Determine the (x, y) coordinate at the center of the cell enclosing the given text.  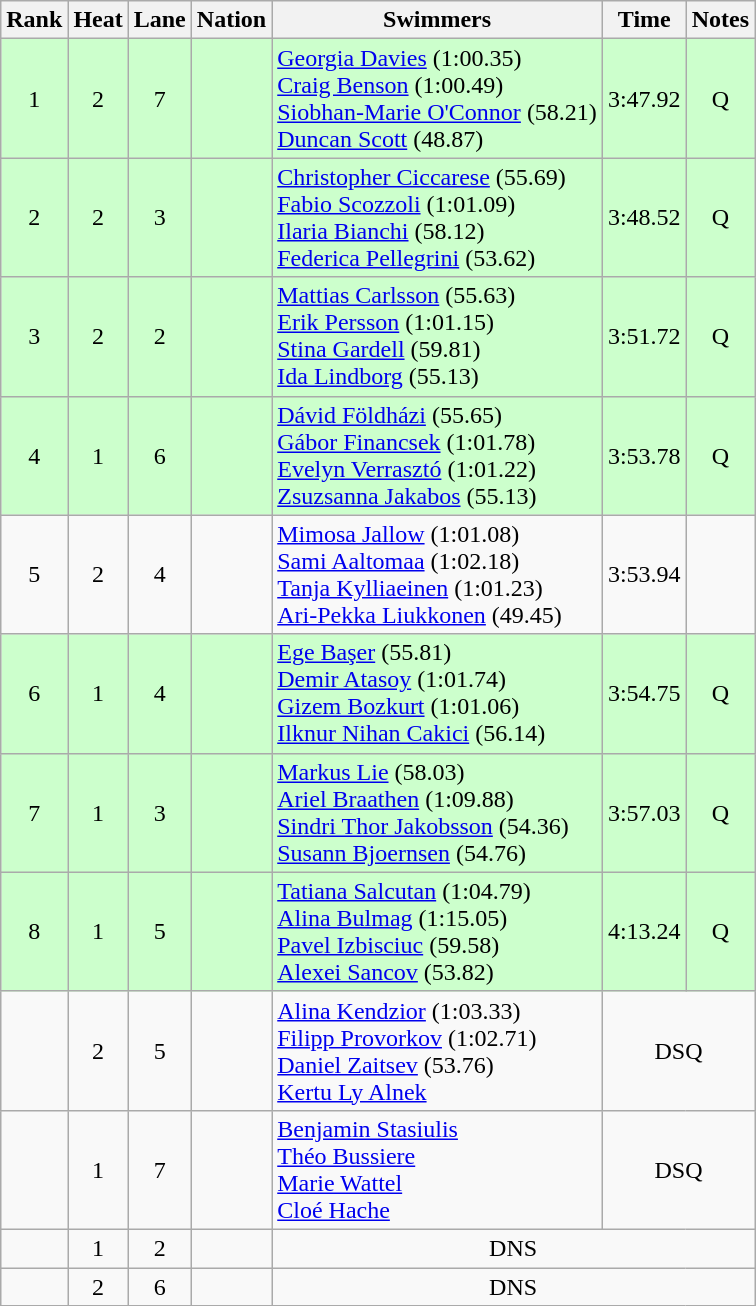
Notes (720, 20)
8 (34, 932)
Benjamin Stasiulis Théo Bussiere Marie Wattel Cloé Hache (438, 1170)
Heat (98, 20)
3:57.03 (644, 812)
Markus Lie (58.03)Ariel Braathen (1:09.88)Sindri Thor Jakobsson (54.36)Susann Bjoernsen (54.76) (438, 812)
3:54.75 (644, 694)
4:13.24 (644, 932)
Georgia Davies (1:00.35)Craig Benson (1:00.49)Siobhan-Marie O'Connor (58.21)Duncan Scott (48.87) (438, 98)
3:48.52 (644, 218)
Time (644, 20)
Rank (34, 20)
3:51.72 (644, 336)
Mimosa Jallow (1:01.08)Sami Aaltomaa (1:02.18)Tanja Kylliaeinen (1:01.23)Ari-Pekka Liukkonen (49.45) (438, 574)
3:53.94 (644, 574)
3:53.78 (644, 456)
Swimmers (438, 20)
Nation (231, 20)
Alina Kendzior (1:03.33)Filipp Provorkov (1:02.71)Daniel Zaitsev (53.76)Kertu Ly Alnek (438, 1050)
Mattias Carlsson (55.63)Erik Persson (1:01.15)Stina Gardell (59.81)Ida Lindborg (55.13) (438, 336)
Dávid Földházi (55.65)Gábor Financsek (1:01.78)Evelyn Verrasztó (1:01.22)Zsuzsanna Jakabos (55.13) (438, 456)
Ege Başer (55.81)Demir Atasoy (1:01.74)Gizem Bozkurt (1:01.06)Ilknur Nihan Cakici (56.14) (438, 694)
Christopher Ciccarese (55.69)Fabio Scozzoli (1:01.09)Ilaria Bianchi (58.12)Federica Pellegrini (53.62) (438, 218)
Tatiana Salcutan (1:04.79)Alina Bulmag (1:15.05)Pavel Izbisciuc (59.58)Alexei Sancov (53.82) (438, 932)
3:47.92 (644, 98)
Lane (160, 20)
